Locate the cell with the specified text and output its (X, Y) center coordinate. 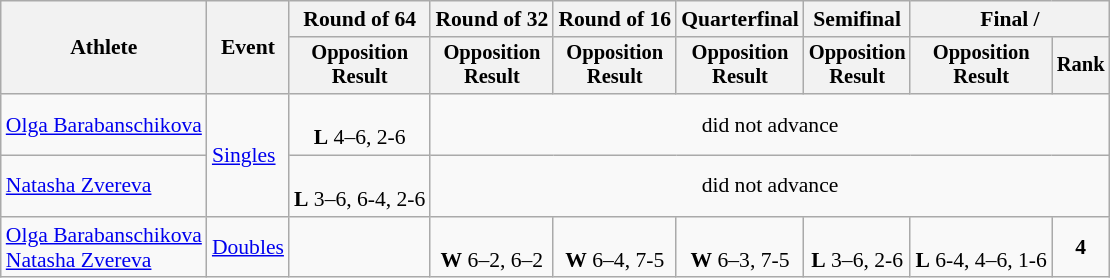
Doubles (248, 248)
W 6–3, 7-5 (740, 248)
Athlete (104, 48)
L 3–6, 6-4, 2-6 (360, 186)
Olga Barabanschikova (104, 124)
W 6–4, 7-5 (614, 248)
Round of 16 (614, 19)
L 6-4, 4–6, 1-6 (980, 248)
Olga BarabanschikovaNatasha Zvereva (104, 248)
W 6–2, 6–2 (492, 248)
Round of 64 (360, 19)
Event (248, 48)
Round of 32 (492, 19)
Rank (1081, 66)
4 (1081, 248)
Singles (248, 155)
Final / (1010, 19)
Quarterfinal (740, 19)
Natasha Zvereva (104, 186)
L 3–6, 2-6 (858, 248)
Semifinal (858, 19)
L 4–6, 2-6 (360, 124)
